From the cell containing the given text, extract its center point as (x, y) coordinate. 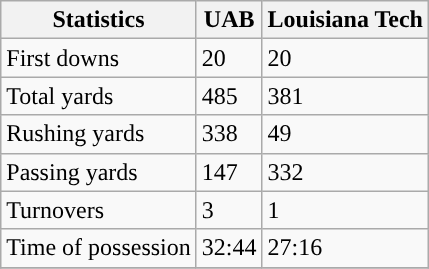
147 (229, 172)
3 (229, 210)
27:16 (345, 248)
Statistics (99, 20)
Passing yards (99, 172)
338 (229, 134)
Turnovers (99, 210)
Rushing yards (99, 134)
Total yards (99, 96)
Time of possession (99, 248)
332 (345, 172)
485 (229, 96)
First downs (99, 58)
UAB (229, 20)
381 (345, 96)
1 (345, 210)
49 (345, 134)
Louisiana Tech (345, 20)
32:44 (229, 248)
